Provide the [X, Y] coordinate of the cell's center where the given text is located.  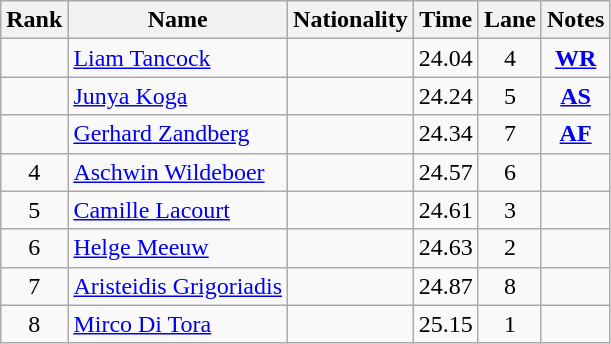
24.24 [446, 96]
AS [575, 96]
Helge Meeuw [178, 248]
AF [575, 134]
1 [510, 324]
WR [575, 58]
25.15 [446, 324]
Liam Tancock [178, 58]
2 [510, 248]
Nationality [351, 20]
Gerhard Zandberg [178, 134]
Aschwin Wildeboer [178, 172]
Aristeidis Grigoriadis [178, 286]
24.34 [446, 134]
24.63 [446, 248]
Junya Koga [178, 96]
Rank [34, 20]
24.04 [446, 58]
3 [510, 210]
Camille Lacourt [178, 210]
Notes [575, 20]
Time [446, 20]
24.57 [446, 172]
Mirco Di Tora [178, 324]
Name [178, 20]
24.87 [446, 286]
Lane [510, 20]
24.61 [446, 210]
